Extract the [X, Y] coordinate from the center of the cell holding the provided text.  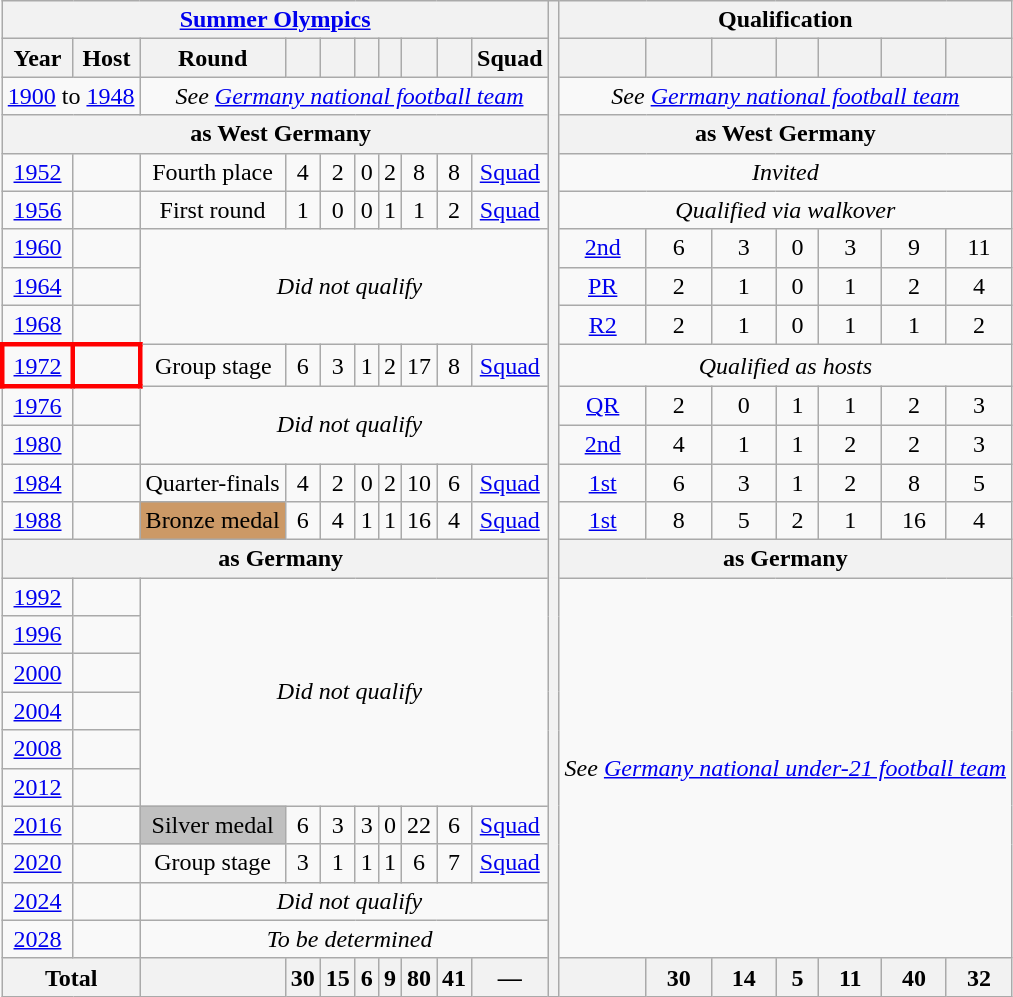
PR [602, 286]
15 [338, 977]
Qualified as hosts [786, 366]
Quarter-finals [212, 483]
2004 [38, 711]
14 [744, 977]
1972 [38, 366]
Fourth place [212, 172]
Year [38, 58]
1964 [38, 286]
2012 [38, 787]
2016 [38, 825]
80 [418, 977]
First round [212, 210]
Invited [786, 172]
2008 [38, 749]
17 [418, 366]
Round [212, 58]
2024 [38, 901]
To be determined [350, 939]
2000 [38, 673]
1976 [38, 406]
41 [454, 977]
Host [106, 58]
Qualification [786, 20]
— [510, 977]
QR [602, 406]
Qualified via walkover [786, 210]
10 [418, 483]
Silver medal [212, 825]
1960 [38, 248]
1992 [38, 597]
2020 [38, 863]
1956 [38, 210]
1968 [38, 325]
1984 [38, 483]
2028 [38, 939]
See Germany national under-21 football team [786, 768]
Total [71, 977]
1952 [38, 172]
1980 [38, 444]
1996 [38, 635]
32 [978, 977]
40 [914, 977]
1900 to 1948 [71, 96]
1988 [38, 521]
R2 [602, 325]
Summer Olympics [275, 20]
Bronze medal [212, 521]
22 [418, 825]
7 [454, 863]
